Search for the cell housing the specified text and yield its (X, Y) center coordinate. 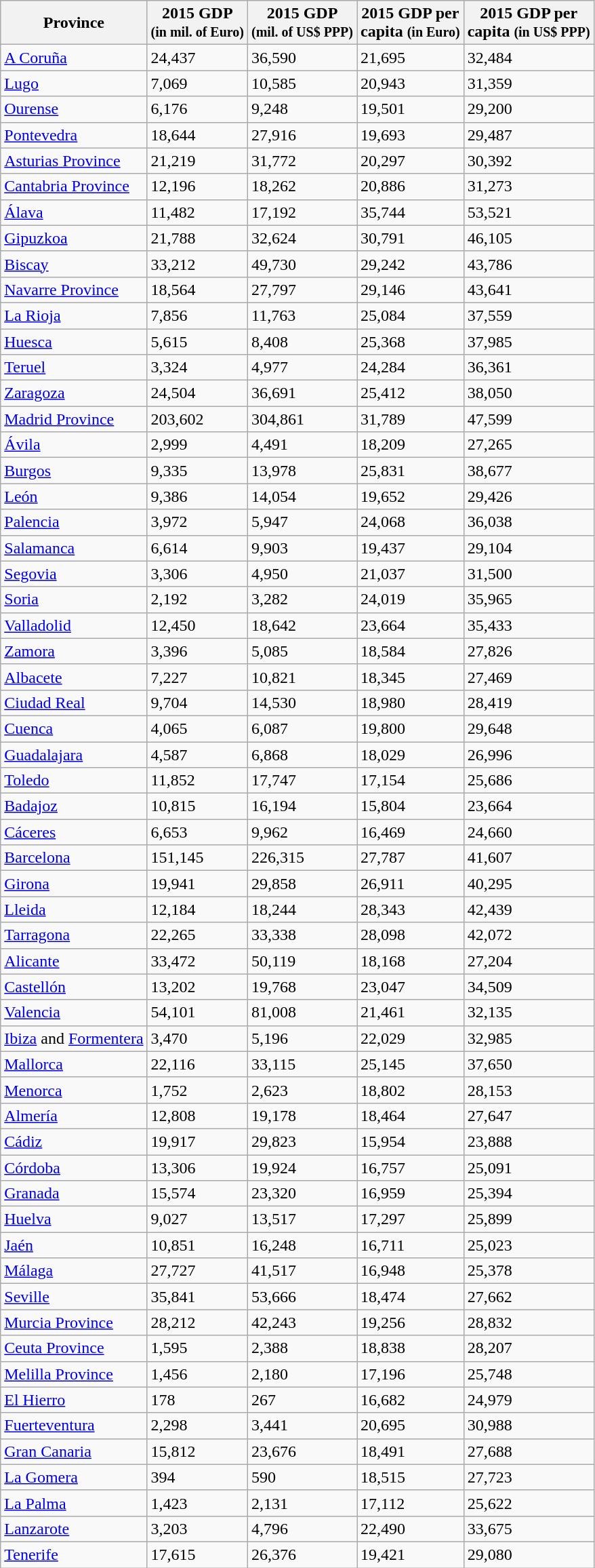
32,624 (302, 238)
32,484 (529, 58)
24,979 (529, 1400)
Granada (74, 1194)
Melilla Province (74, 1374)
25,394 (529, 1194)
28,207 (529, 1348)
Lanzarote (74, 1529)
A Coruña (74, 58)
16,948 (410, 1271)
13,517 (302, 1219)
31,500 (529, 574)
Cáceres (74, 832)
Ourense (74, 109)
27,727 (197, 1271)
29,858 (302, 884)
18,802 (410, 1090)
19,800 (410, 728)
León (74, 496)
27,688 (529, 1451)
Gipuzkoa (74, 238)
43,786 (529, 264)
29,146 (410, 290)
27,916 (302, 135)
31,789 (410, 419)
25,378 (529, 1271)
27,787 (410, 858)
17,297 (410, 1219)
18,262 (302, 187)
Badajoz (74, 806)
21,695 (410, 58)
1,423 (197, 1503)
Ávila (74, 445)
3,282 (302, 600)
30,392 (529, 161)
33,212 (197, 264)
27,469 (529, 677)
Zaragoza (74, 393)
Cádiz (74, 1141)
33,472 (197, 961)
17,192 (302, 212)
18,584 (410, 651)
2,180 (302, 1374)
226,315 (302, 858)
Burgos (74, 471)
18,491 (410, 1451)
16,469 (410, 832)
Barcelona (74, 858)
5,196 (302, 1038)
21,037 (410, 574)
19,917 (197, 1141)
24,284 (410, 368)
Teruel (74, 368)
35,433 (529, 625)
27,265 (529, 445)
3,203 (197, 1529)
Huesca (74, 341)
32,985 (529, 1038)
Palencia (74, 522)
54,101 (197, 1013)
Salamanca (74, 548)
1,595 (197, 1348)
15,812 (197, 1451)
3,470 (197, 1038)
Girona (74, 884)
53,521 (529, 212)
18,474 (410, 1297)
2015 GDP(mil. of US$ PPP) (302, 23)
28,343 (410, 909)
4,950 (302, 574)
18,838 (410, 1348)
Asturias Province (74, 161)
28,153 (529, 1090)
4,491 (302, 445)
47,599 (529, 419)
Segovia (74, 574)
178 (197, 1400)
La Rioja (74, 315)
19,652 (410, 496)
3,441 (302, 1426)
10,821 (302, 677)
35,744 (410, 212)
11,763 (302, 315)
40,295 (529, 884)
16,248 (302, 1245)
Valencia (74, 1013)
26,911 (410, 884)
1,752 (197, 1090)
18,564 (197, 290)
28,832 (529, 1322)
19,178 (302, 1116)
4,796 (302, 1529)
37,559 (529, 315)
9,903 (302, 548)
25,091 (529, 1167)
18,345 (410, 677)
304,861 (302, 419)
Castellón (74, 987)
19,256 (410, 1322)
21,461 (410, 1013)
21,788 (197, 238)
16,757 (410, 1167)
31,359 (529, 83)
17,615 (197, 1554)
Huelva (74, 1219)
16,194 (302, 806)
18,980 (410, 703)
2,131 (302, 1503)
El Hierro (74, 1400)
15,954 (410, 1141)
22,490 (410, 1529)
27,723 (529, 1477)
29,487 (529, 135)
Zamora (74, 651)
5,615 (197, 341)
3,306 (197, 574)
18,515 (410, 1477)
5,085 (302, 651)
46,105 (529, 238)
29,104 (529, 548)
37,650 (529, 1064)
43,641 (529, 290)
Ibiza and Formentera (74, 1038)
La Palma (74, 1503)
19,924 (302, 1167)
3,396 (197, 651)
31,772 (302, 161)
28,212 (197, 1322)
7,856 (197, 315)
26,376 (302, 1554)
31,273 (529, 187)
267 (302, 1400)
17,196 (410, 1374)
6,176 (197, 109)
19,693 (410, 135)
17,747 (302, 781)
Ceuta Province (74, 1348)
24,437 (197, 58)
29,426 (529, 496)
17,154 (410, 781)
25,899 (529, 1219)
25,084 (410, 315)
29,823 (302, 1141)
36,691 (302, 393)
Madrid Province (74, 419)
9,248 (302, 109)
Province (74, 23)
36,038 (529, 522)
6,614 (197, 548)
25,145 (410, 1064)
23,047 (410, 987)
25,368 (410, 341)
20,943 (410, 83)
Navarre Province (74, 290)
18,168 (410, 961)
41,517 (302, 1271)
Alicante (74, 961)
2,298 (197, 1426)
Toledo (74, 781)
2,999 (197, 445)
29,242 (410, 264)
53,666 (302, 1297)
Álava (74, 212)
Ciudad Real (74, 703)
7,227 (197, 677)
Málaga (74, 1271)
32,135 (529, 1013)
Lleida (74, 909)
20,297 (410, 161)
Pontevedra (74, 135)
17,112 (410, 1503)
9,704 (197, 703)
9,962 (302, 832)
50,119 (302, 961)
12,184 (197, 909)
33,675 (529, 1529)
36,361 (529, 368)
2,623 (302, 1090)
6,087 (302, 728)
18,029 (410, 755)
2015 GDP percapita (in US$ PPP) (529, 23)
20,886 (410, 187)
Menorca (74, 1090)
4,977 (302, 368)
Seville (74, 1297)
10,585 (302, 83)
15,574 (197, 1194)
Gran Canaria (74, 1451)
18,644 (197, 135)
27,204 (529, 961)
Almería (74, 1116)
13,202 (197, 987)
24,660 (529, 832)
6,868 (302, 755)
27,647 (529, 1116)
25,412 (410, 393)
29,200 (529, 109)
2015 GDP percapita (in Euro) (410, 23)
9,027 (197, 1219)
Biscay (74, 264)
20,695 (410, 1426)
151,145 (197, 858)
28,419 (529, 703)
14,530 (302, 703)
Mallorca (74, 1064)
Guadalajara (74, 755)
10,851 (197, 1245)
18,464 (410, 1116)
25,831 (410, 471)
14,054 (302, 496)
13,978 (302, 471)
25,748 (529, 1374)
Cantabria Province (74, 187)
25,023 (529, 1245)
11,852 (197, 781)
24,019 (410, 600)
22,265 (197, 935)
16,682 (410, 1400)
49,730 (302, 264)
4,587 (197, 755)
22,029 (410, 1038)
34,509 (529, 987)
18,642 (302, 625)
27,662 (529, 1297)
28,098 (410, 935)
2,192 (197, 600)
30,791 (410, 238)
5,947 (302, 522)
29,080 (529, 1554)
23,888 (529, 1141)
24,504 (197, 393)
26,996 (529, 755)
Fuerteventura (74, 1426)
Tarragona (74, 935)
12,196 (197, 187)
13,306 (197, 1167)
1,456 (197, 1374)
21,219 (197, 161)
7,069 (197, 83)
27,797 (302, 290)
36,590 (302, 58)
30,988 (529, 1426)
Cuenca (74, 728)
42,072 (529, 935)
19,768 (302, 987)
23,320 (302, 1194)
Córdoba (74, 1167)
6,653 (197, 832)
37,985 (529, 341)
Soria (74, 600)
18,209 (410, 445)
16,711 (410, 1245)
35,841 (197, 1297)
19,437 (410, 548)
3,972 (197, 522)
10,815 (197, 806)
3,324 (197, 368)
11,482 (197, 212)
42,243 (302, 1322)
La Gomera (74, 1477)
19,501 (410, 109)
Murcia Province (74, 1322)
9,335 (197, 471)
18,244 (302, 909)
41,607 (529, 858)
Lugo (74, 83)
19,421 (410, 1554)
Albacete (74, 677)
Valladolid (74, 625)
19,941 (197, 884)
42,439 (529, 909)
27,826 (529, 651)
12,808 (197, 1116)
23,676 (302, 1451)
8,408 (302, 341)
33,115 (302, 1064)
590 (302, 1477)
24,068 (410, 522)
9,386 (197, 496)
2015 GDP(in mil. of Euro) (197, 23)
25,686 (529, 781)
12,450 (197, 625)
25,622 (529, 1503)
2,388 (302, 1348)
15,804 (410, 806)
38,050 (529, 393)
Jaén (74, 1245)
4,065 (197, 728)
203,602 (197, 419)
16,959 (410, 1194)
22,116 (197, 1064)
81,008 (302, 1013)
Tenerife (74, 1554)
29,648 (529, 728)
394 (197, 1477)
38,677 (529, 471)
35,965 (529, 600)
33,338 (302, 935)
